Find where the given text appears and provide that cell's center as (X, Y) coordinate. 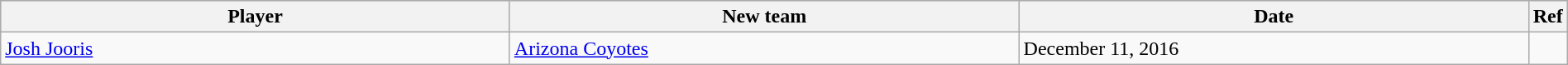
Ref (1548, 17)
Arizona Coyotes (764, 48)
New team (764, 17)
Player (256, 17)
Josh Jooris (256, 48)
Date (1274, 17)
December 11, 2016 (1274, 48)
